Output the (X, Y) coordinate of the center of the cell containing the given text.  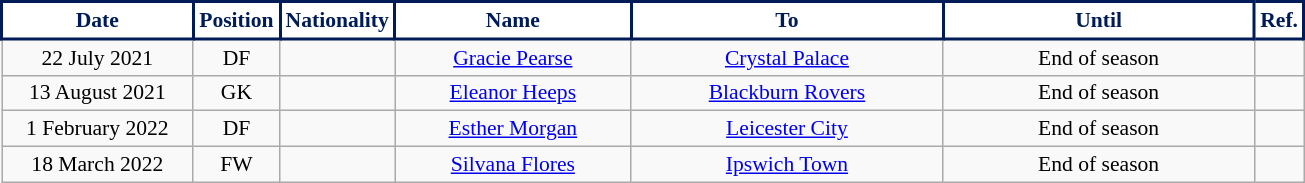
Nationality (338, 20)
Date (98, 20)
FW (236, 165)
Leicester City (787, 129)
18 March 2022 (98, 165)
Blackburn Rovers (787, 93)
Ref. (1278, 20)
Gracie Pearse (514, 57)
Ipswich Town (787, 165)
Position (236, 20)
1 February 2022 (98, 129)
Until (1099, 20)
22 July 2021 (98, 57)
To (787, 20)
Esther Morgan (514, 129)
Eleanor Heeps (514, 93)
GK (236, 93)
Silvana Flores (514, 165)
Name (514, 20)
Crystal Palace (787, 57)
13 August 2021 (98, 93)
